For the text-containing cell, return its midpoint in [X, Y] coordinate format. 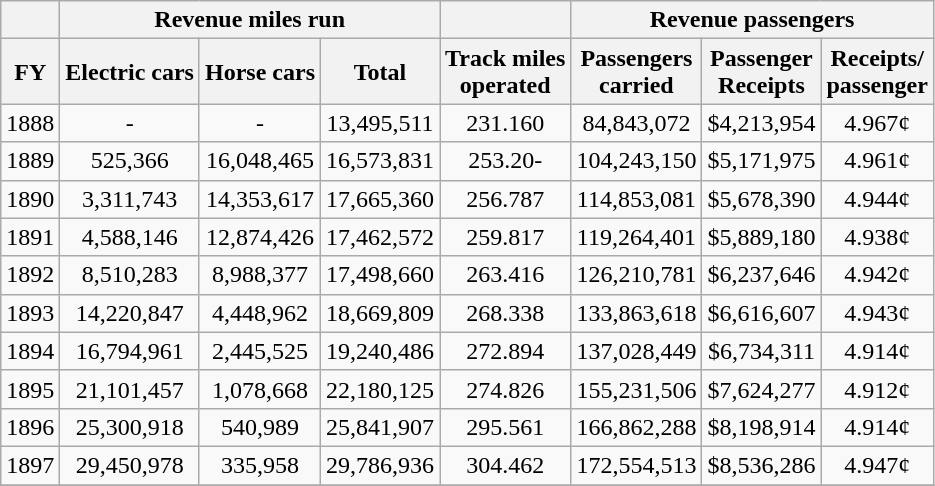
13,495,511 [380, 123]
253.20- [506, 161]
$8,536,286 [762, 465]
4.912¢ [877, 389]
304.462 [506, 465]
1894 [30, 351]
335,958 [260, 465]
231.160 [506, 123]
$7,624,277 [762, 389]
525,366 [130, 161]
256.787 [506, 199]
8,510,283 [130, 275]
263.416 [506, 275]
$5,678,390 [762, 199]
2,445,525 [260, 351]
12,874,426 [260, 237]
1892 [30, 275]
4.944¢ [877, 199]
14,353,617 [260, 199]
25,300,918 [130, 427]
84,843,072 [636, 123]
21,101,457 [130, 389]
$8,198,914 [762, 427]
Receipts/passenger [877, 72]
540,989 [260, 427]
17,462,572 [380, 237]
1890 [30, 199]
Horse cars [260, 72]
25,841,907 [380, 427]
1888 [30, 123]
Revenue miles run [250, 20]
4.961¢ [877, 161]
4.942¢ [877, 275]
1895 [30, 389]
$6,734,311 [762, 351]
16,794,961 [130, 351]
1,078,668 [260, 389]
3,311,743 [130, 199]
172,554,513 [636, 465]
8,988,377 [260, 275]
133,863,618 [636, 313]
1889 [30, 161]
268.338 [506, 313]
$5,889,180 [762, 237]
4.967¢ [877, 123]
166,862,288 [636, 427]
PassengerReceipts [762, 72]
114,853,081 [636, 199]
1897 [30, 465]
1891 [30, 237]
272.894 [506, 351]
104,243,150 [636, 161]
126,210,781 [636, 275]
Passengerscarried [636, 72]
14,220,847 [130, 313]
4,588,146 [130, 237]
1896 [30, 427]
16,573,831 [380, 161]
155,231,506 [636, 389]
29,450,978 [130, 465]
18,669,809 [380, 313]
FY [30, 72]
4.943¢ [877, 313]
Revenue passengers [752, 20]
17,498,660 [380, 275]
Electric cars [130, 72]
Track milesoperated [506, 72]
$4,213,954 [762, 123]
Total [380, 72]
$6,616,607 [762, 313]
4.938¢ [877, 237]
$5,171,975 [762, 161]
22,180,125 [380, 389]
274.826 [506, 389]
295.561 [506, 427]
$6,237,646 [762, 275]
17,665,360 [380, 199]
29,786,936 [380, 465]
4,448,962 [260, 313]
259.817 [506, 237]
4.947¢ [877, 465]
19,240,486 [380, 351]
137,028,449 [636, 351]
16,048,465 [260, 161]
1893 [30, 313]
119,264,401 [636, 237]
